From the cell containing the given text, extract its center point as (x, y) coordinate. 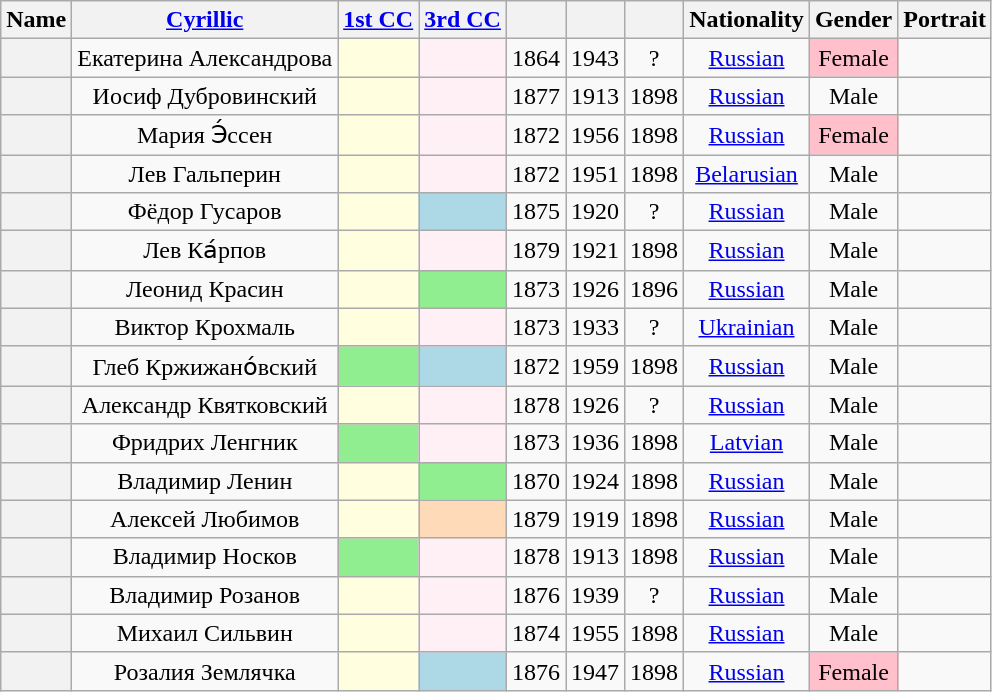
Михаил Сильвин (205, 633)
Latvian (747, 443)
Алексей Любимов (205, 519)
Виктор Крохмаль (205, 327)
Gender (853, 20)
1875 (536, 212)
1956 (596, 135)
1864 (536, 58)
1943 (596, 58)
Cyrillic (205, 20)
Иосиф Дубровинский (205, 96)
Лев Ка́рпов (205, 251)
Ukrainian (747, 327)
Екатерина Александрова (205, 58)
3rd CC (463, 20)
Nationality (747, 20)
1936 (596, 443)
1951 (596, 173)
1955 (596, 633)
Владимир Носков (205, 557)
Мария Э́ссен (205, 135)
1933 (596, 327)
1870 (536, 481)
Розалия Землячка (205, 671)
Portrait (945, 20)
Владимир Ленин (205, 481)
Belarusian (747, 173)
Глеб Кржижано́вский (205, 366)
1939 (596, 595)
1959 (596, 366)
1919 (596, 519)
Леонид Красин (205, 289)
Александр Квятковский (205, 405)
1947 (596, 671)
1896 (654, 289)
1920 (596, 212)
Владимир Розанов (205, 595)
1874 (536, 633)
1877 (536, 96)
Фридрих Ленгник (205, 443)
Лев Гальперин (205, 173)
1921 (596, 251)
1st CC (378, 20)
1924 (596, 481)
Фёдор Гусаров (205, 212)
Name (36, 20)
